Provide the (x, y) coordinate of the cell's center where the given text is located.  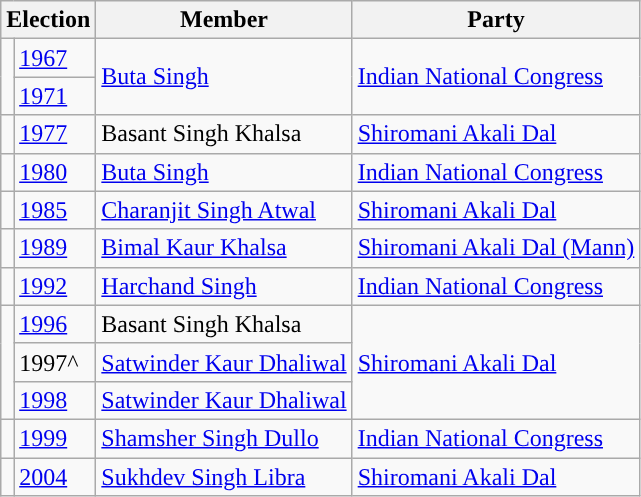
Bimal Kaur Khalsa (224, 248)
Member (224, 20)
1989 (55, 248)
Shiromani Akali Dal (Mann) (496, 248)
1999 (55, 438)
1971 (55, 96)
1992 (55, 286)
2004 (55, 477)
1985 (55, 210)
Election (48, 20)
1980 (55, 172)
Shamsher Singh Dullo (224, 438)
1998 (55, 400)
Charanjit Singh Atwal (224, 210)
1977 (55, 134)
Party (496, 20)
Harchand Singh (224, 286)
Sukhdev Singh Libra (224, 477)
1996 (55, 324)
1967 (55, 58)
1997^ (55, 362)
